Find where the given text appears and provide that cell's center as [x, y] coordinate. 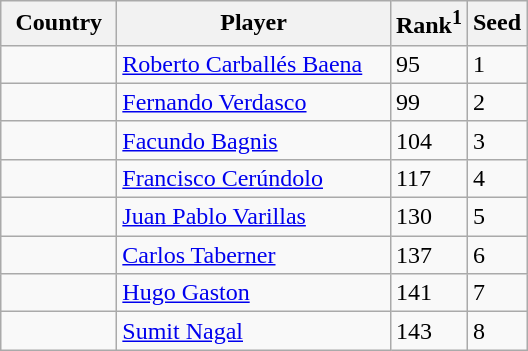
Facundo Bagnis [254, 140]
99 [428, 102]
Carlos Taberner [254, 255]
104 [428, 140]
2 [496, 102]
Fernando Verdasco [254, 102]
Roberto Carballés Baena [254, 64]
117 [428, 178]
141 [428, 293]
7 [496, 293]
137 [428, 255]
Francisco Cerúndolo [254, 178]
Hugo Gaston [254, 293]
1 [496, 64]
Seed [496, 24]
3 [496, 140]
Player [254, 24]
8 [496, 331]
130 [428, 217]
4 [496, 178]
5 [496, 217]
Sumit Nagal [254, 331]
Rank1 [428, 24]
6 [496, 255]
Country [59, 24]
95 [428, 64]
Juan Pablo Varillas [254, 217]
143 [428, 331]
